From the cell containing the given text, extract its center point as [X, Y] coordinate. 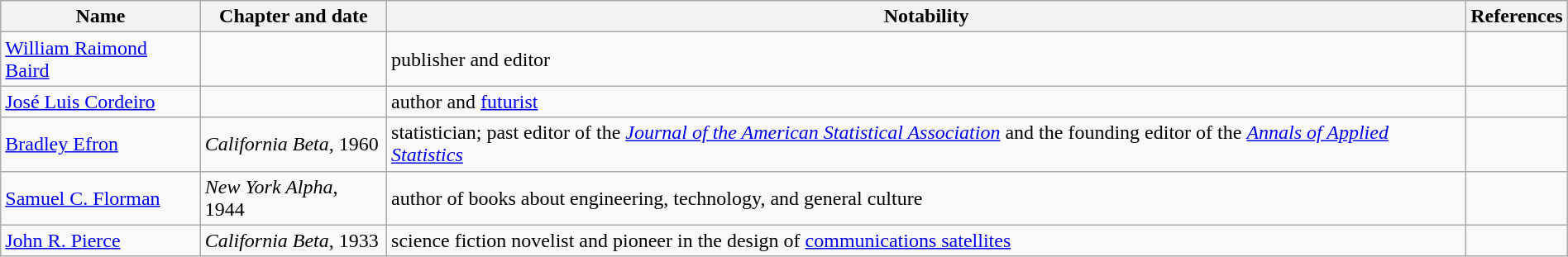
José Luis Cordeiro [101, 102]
author and futurist [926, 102]
California Beta, 1933 [293, 240]
California Beta, 1960 [293, 144]
Name [101, 17]
Bradley Efron [101, 144]
Samuel C. Florman [101, 198]
William Raimond Baird [101, 59]
statistician; past editor of the Journal of the American Statistical Association and the founding editor of the Annals of Applied Statistics [926, 144]
publisher and editor [926, 59]
References [1517, 17]
author of books about engineering, technology, and general culture [926, 198]
Chapter and date [293, 17]
Notability [926, 17]
New York Alpha, 1944 [293, 198]
science fiction novelist and pioneer in the design of communications satellites [926, 240]
John R. Pierce [101, 240]
